Search for the cell housing the specified text and yield its [X, Y] center coordinate. 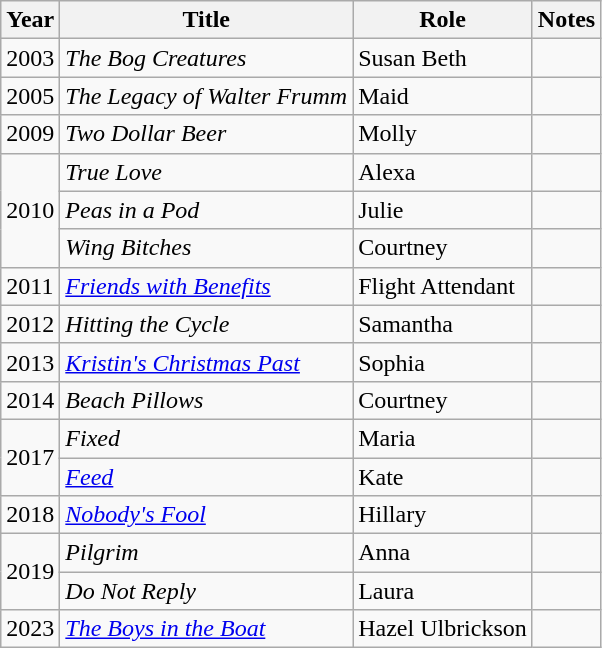
Anna [443, 553]
Nobody's Fool [206, 515]
2013 [30, 362]
True Love [206, 172]
2010 [30, 210]
Kristin's Christmas Past [206, 362]
The Legacy of Walter Frumm [206, 96]
Susan Beth [443, 58]
2003 [30, 58]
Year [30, 20]
2012 [30, 324]
Laura [443, 591]
Hitting the Cycle [206, 324]
Sophia [443, 362]
Samantha [443, 324]
Role [443, 20]
2005 [30, 96]
Notes [566, 20]
2014 [30, 400]
Julie [443, 210]
Two Dollar Beer [206, 134]
The Boys in the Boat [206, 629]
2011 [30, 286]
Wing Bitches [206, 248]
Hillary [443, 515]
2017 [30, 457]
Fixed [206, 438]
2018 [30, 515]
The Bog Creatures [206, 58]
Kate [443, 477]
Alexa [443, 172]
Beach Pillows [206, 400]
Feed [206, 477]
2019 [30, 572]
Peas in a Pod [206, 210]
2023 [30, 629]
2009 [30, 134]
Title [206, 20]
Flight Attendant [443, 286]
Maria [443, 438]
Molly [443, 134]
Hazel Ulbrickson [443, 629]
Friends with Benefits [206, 286]
Do Not Reply [206, 591]
Maid [443, 96]
Pilgrim [206, 553]
